Return (X, Y) of the center of cell containing provided text 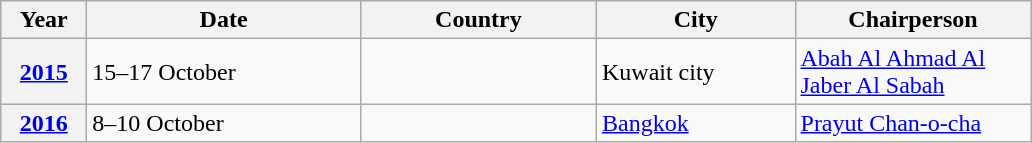
Country (478, 20)
Year (44, 20)
Chairperson (913, 20)
City (696, 20)
15–17 October (224, 72)
Kuwait city (696, 72)
2015 (44, 72)
Date (224, 20)
2016 (44, 123)
Abah Al Ahmad Al Jaber Al Sabah (913, 72)
8–10 October (224, 123)
Bangkok (696, 123)
Prayut Chan-o-cha (913, 123)
